From the cell containing the given text, extract its center point as [x, y] coordinate. 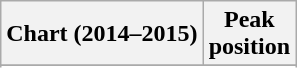
Chart (2014–2015) [102, 34]
Peakposition [249, 34]
